Identify which cell holds the provided text, then report its (x, y) central coordinate. 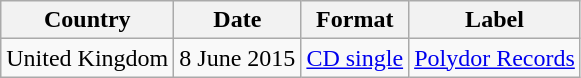
Label (495, 20)
United Kingdom (88, 58)
Country (88, 20)
Date (238, 20)
Polydor Records (495, 58)
CD single (355, 58)
Format (355, 20)
8 June 2015 (238, 58)
